Determine the [x, y] coordinate at the center of the cell enclosing the given text.  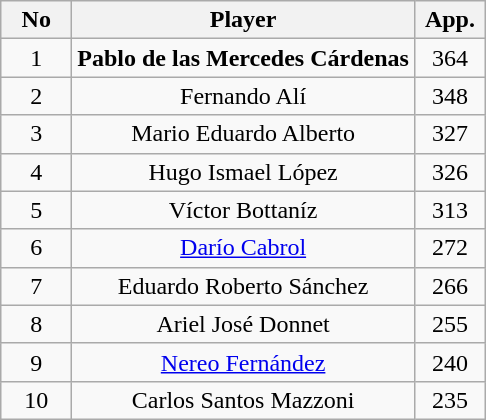
Hugo Ismael López [244, 172]
Darío Cabrol [244, 248]
2 [36, 96]
Player [244, 20]
Víctor Bottaníz [244, 210]
240 [450, 362]
235 [450, 400]
4 [36, 172]
Eduardo Roberto Sánchez [244, 286]
No [36, 20]
App. [450, 20]
327 [450, 134]
Pablo de las Mercedes Cárdenas [244, 58]
Nereo Fernández [244, 362]
313 [450, 210]
8 [36, 324]
Mario Eduardo Alberto [244, 134]
1 [36, 58]
326 [450, 172]
10 [36, 400]
5 [36, 210]
272 [450, 248]
6 [36, 248]
Ariel José Donnet [244, 324]
364 [450, 58]
3 [36, 134]
9 [36, 362]
Carlos Santos Mazzoni [244, 400]
255 [450, 324]
266 [450, 286]
Fernando Alí [244, 96]
348 [450, 96]
7 [36, 286]
